Provide the [x, y] coordinate of the cell's center where the given text is located.  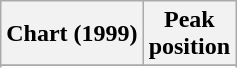
Chart (1999) [72, 34]
Peakposition [189, 34]
